From the cell containing the given text, extract its center point as (X, Y) coordinate. 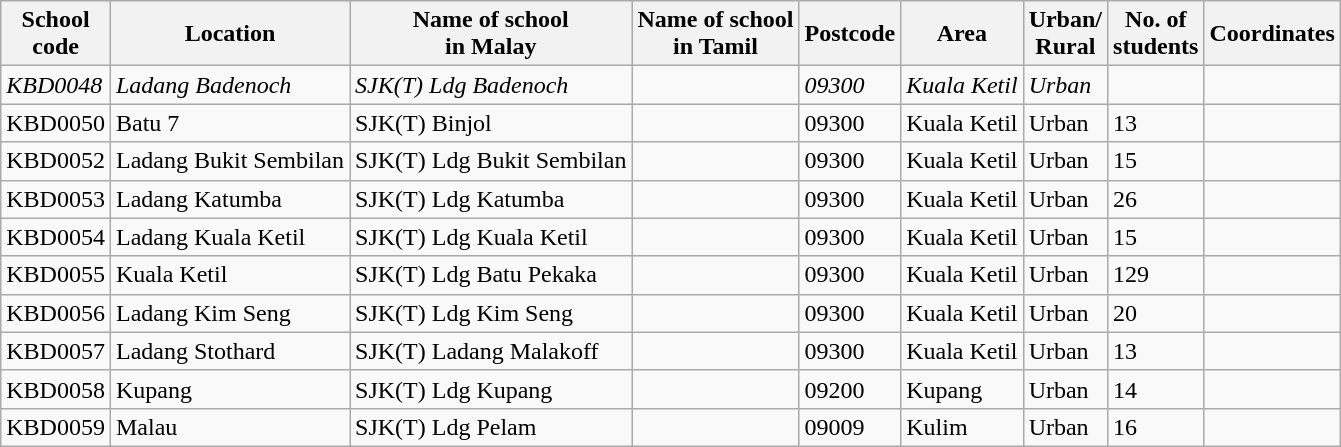
Area (962, 34)
Ladang Kim Seng (230, 313)
KBD0053 (56, 199)
Coordinates (1272, 34)
No. ofstudents (1156, 34)
Batu 7 (230, 123)
Postcode (850, 34)
KBD0048 (56, 85)
Urban/Rural (1065, 34)
SJK(T) Ldg Badenoch (491, 85)
KBD0054 (56, 237)
KBD0056 (56, 313)
SJK(T) Ldg Kupang (491, 389)
09009 (850, 427)
SJK(T) Ldg Kim Seng (491, 313)
Ladang Bukit Sembilan (230, 161)
14 (1156, 389)
SJK(T) Ladang Malakoff (491, 351)
SJK(T) Ldg Katumba (491, 199)
SJK(T) Binjol (491, 123)
KBD0057 (56, 351)
26 (1156, 199)
20 (1156, 313)
SJK(T) Ldg Bukit Sembilan (491, 161)
Location (230, 34)
SJK(T) Ldg Kuala Ketil (491, 237)
Ladang Katumba (230, 199)
KBD0052 (56, 161)
SJK(T) Ldg Batu Pekaka (491, 275)
Schoolcode (56, 34)
09200 (850, 389)
KBD0058 (56, 389)
Name of schoolin Malay (491, 34)
129 (1156, 275)
Kulim (962, 427)
Name of schoolin Tamil (716, 34)
Ladang Badenoch (230, 85)
Ladang Kuala Ketil (230, 237)
Malau (230, 427)
KBD0055 (56, 275)
SJK(T) Ldg Pelam (491, 427)
16 (1156, 427)
KBD0059 (56, 427)
KBD0050 (56, 123)
Ladang Stothard (230, 351)
